Provide the [X, Y] coordinate of the cell's center where the given text is located.  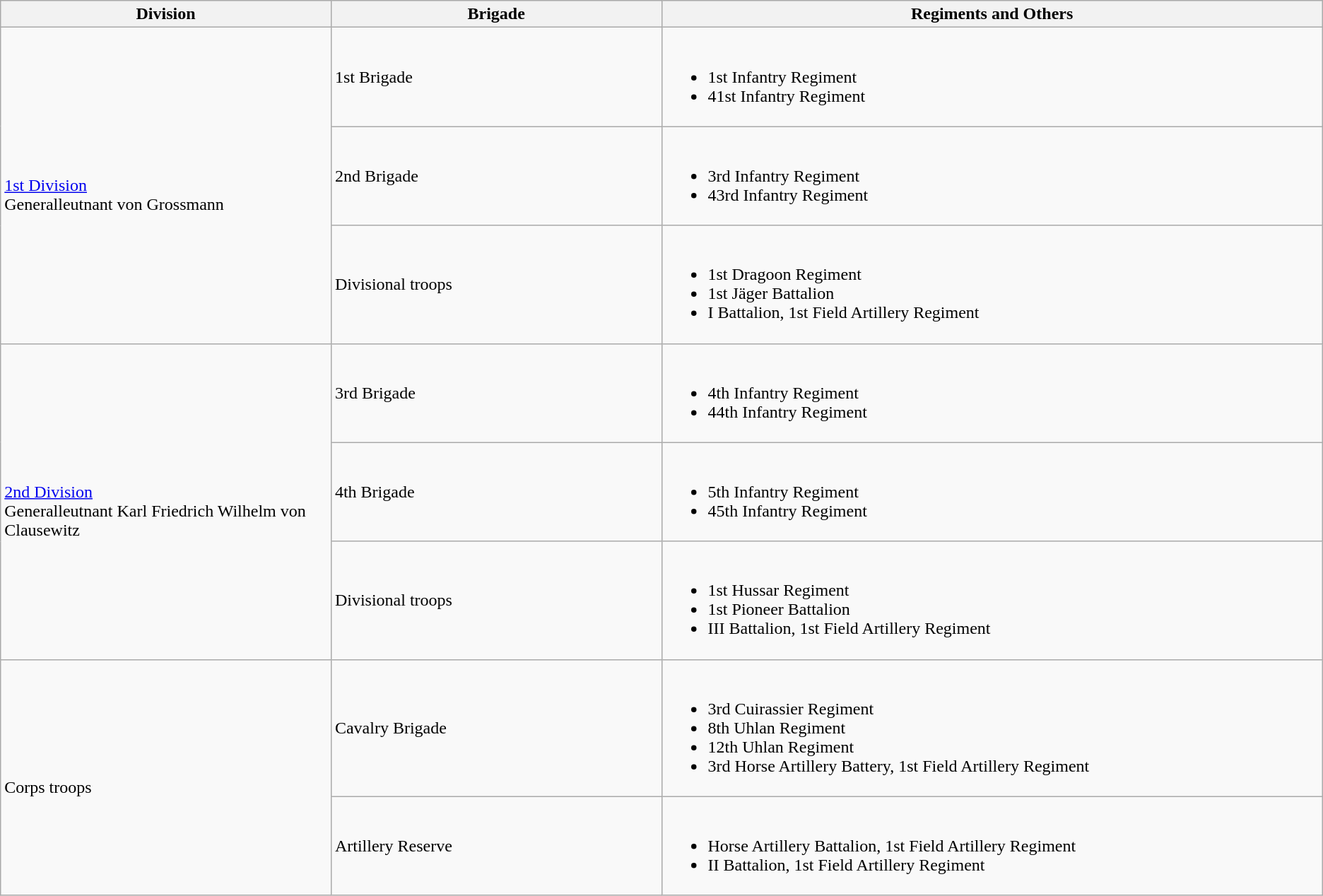
1st Infantry Regiment41st Infantry Regiment [992, 77]
3rd Infantry Regiment43rd Infantry Regiment [992, 176]
1st Brigade [496, 77]
Artillery Reserve [496, 846]
Division [166, 14]
4th Brigade [496, 492]
3rd Brigade [496, 393]
2nd Division Generalleutnant Karl Friedrich Wilhelm von Clausewitz [166, 502]
Regiments and Others [992, 14]
3rd Cuirassier Regiment8th Uhlan Regiment12th Uhlan Regiment3rd Horse Artillery Battery, 1st Field Artillery Regiment [992, 728]
1st Dragoon Regiment1st Jäger BattalionI Battalion, 1st Field Artillery Regiment [992, 284]
1st Division Generalleutnant von Grossmann [166, 185]
2nd Brigade [496, 176]
Brigade [496, 14]
1st Hussar Regiment1st Pioneer BattalionIII Battalion, 1st Field Artillery Regiment [992, 601]
Horse Artillery Battalion, 1st Field Artillery RegimentII Battalion, 1st Field Artillery Regiment [992, 846]
5th Infantry Regiment45th Infantry Regiment [992, 492]
Cavalry Brigade [496, 728]
Corps troops [166, 777]
4th Infantry Regiment44th Infantry Regiment [992, 393]
